Return [x, y] of the center of cell containing provided text 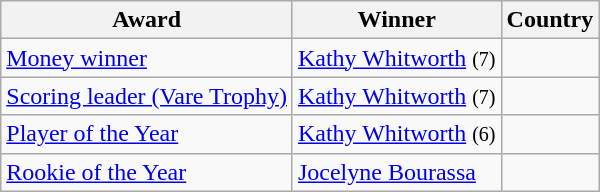
Money winner [147, 58]
Scoring leader (Vare Trophy) [147, 96]
Jocelyne Bourassa [396, 172]
Winner [396, 20]
Rookie of the Year [147, 172]
Country [550, 20]
Kathy Whitworth (6) [396, 134]
Player of the Year [147, 134]
Award [147, 20]
